Pinpoint the cell where the given text exists, returning its [x, y] midpoint coordinate. 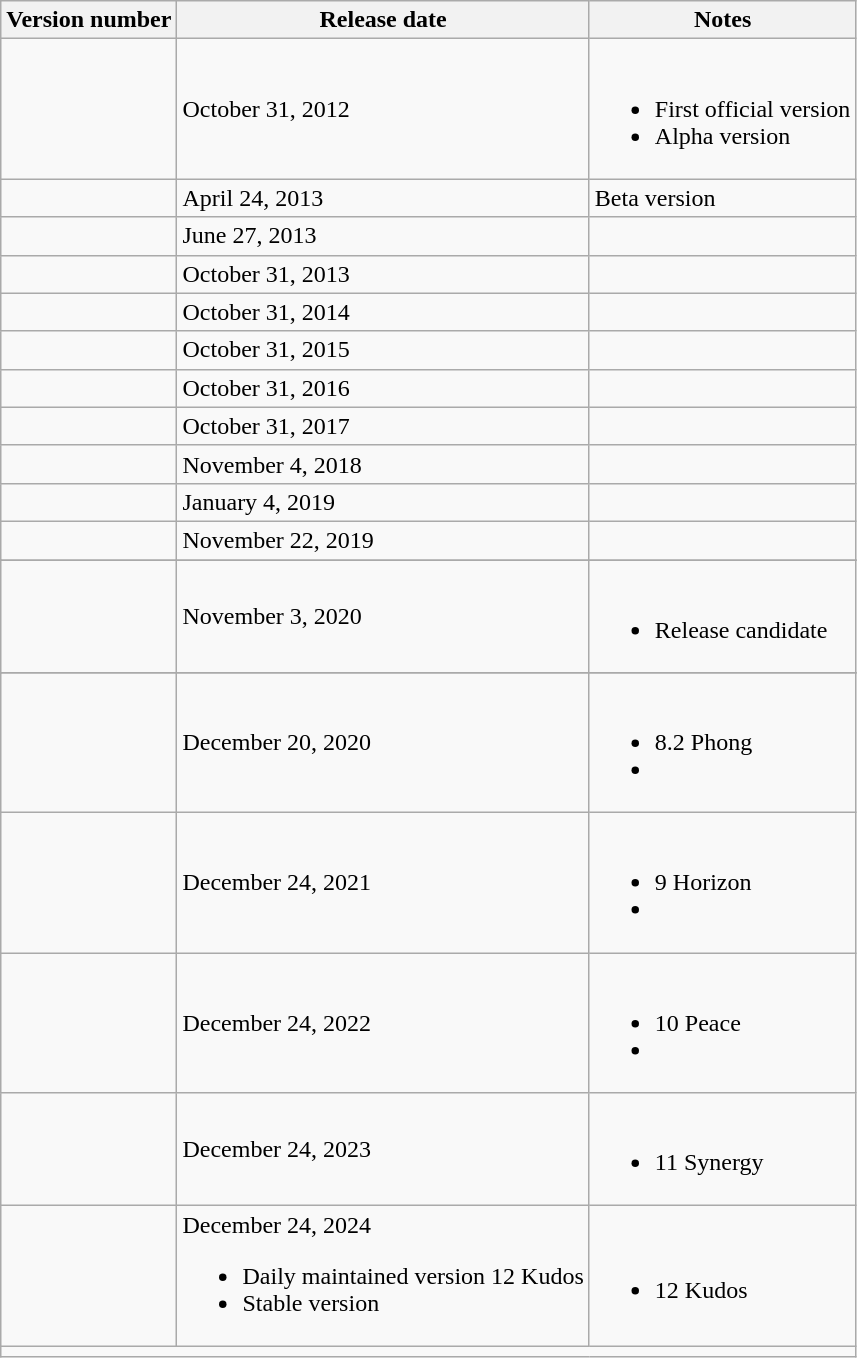
December 24, 2023 [383, 1150]
10 Peace [722, 1023]
October 31, 2014 [383, 312]
November 22, 2019 [383, 540]
Version number [89, 20]
12 Kudos [722, 1276]
Notes [722, 20]
April 24, 2013 [383, 198]
Beta version [722, 198]
October 31, 2013 [383, 274]
First official versionAlpha version [722, 109]
November 3, 2020 [383, 616]
October 31, 2015 [383, 350]
December 24, 2021 [383, 883]
11 Synergy [722, 1150]
October 31, 2017 [383, 426]
June 27, 2013 [383, 236]
October 31, 2012 [383, 109]
December 24, 2024Daily maintained version 12 KudosStable version [383, 1276]
December 24, 2022 [383, 1023]
December 20, 2020 [383, 743]
Release candidate [722, 616]
January 4, 2019 [383, 502]
9 Horizon [722, 883]
November 4, 2018 [383, 464]
8.2 Phong [722, 743]
October 31, 2016 [383, 388]
Release date [383, 20]
